From the cell containing the given text, extract its center point as [X, Y] coordinate. 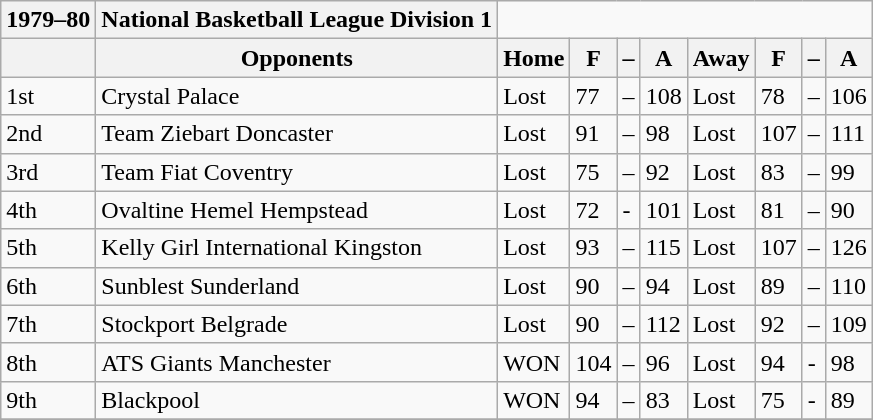
Kelly Girl International Kingston [297, 248]
8th [48, 362]
3rd [48, 172]
1979–80 [48, 20]
5th [48, 248]
Team Fiat Coventry [297, 172]
111 [848, 134]
126 [848, 248]
Home [534, 58]
115 [664, 248]
96 [664, 362]
6th [48, 286]
81 [778, 210]
Sunblest Sunderland [297, 286]
110 [848, 286]
77 [594, 96]
78 [778, 96]
Away [721, 58]
Blackpool [297, 400]
Team Ziebart Doncaster [297, 134]
104 [594, 362]
1st [48, 96]
109 [848, 324]
93 [594, 248]
101 [664, 210]
7th [48, 324]
108 [664, 96]
112 [664, 324]
106 [848, 96]
99 [848, 172]
9th [48, 400]
Crystal Palace [297, 96]
Ovaltine Hemel Hempstead [297, 210]
4th [48, 210]
72 [594, 210]
Stockport Belgrade [297, 324]
2nd [48, 134]
National Basketball League Division 1 [297, 20]
ATS Giants Manchester [297, 362]
91 [594, 134]
Opponents [297, 58]
